Provide the (x, y) coordinate of the cell's center where the given text is located.  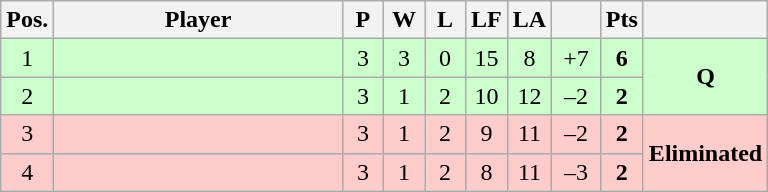
Pts (622, 20)
Pos. (28, 20)
10 (487, 96)
Eliminated (705, 153)
+7 (576, 58)
12 (529, 96)
15 (487, 58)
6 (622, 58)
L (444, 20)
Q (705, 77)
W (404, 20)
9 (487, 134)
LA (529, 20)
–3 (576, 172)
LF (487, 20)
4 (28, 172)
P (362, 20)
0 (444, 58)
Player (198, 20)
